Output the [x, y] coordinate of the center of the cell containing the given text.  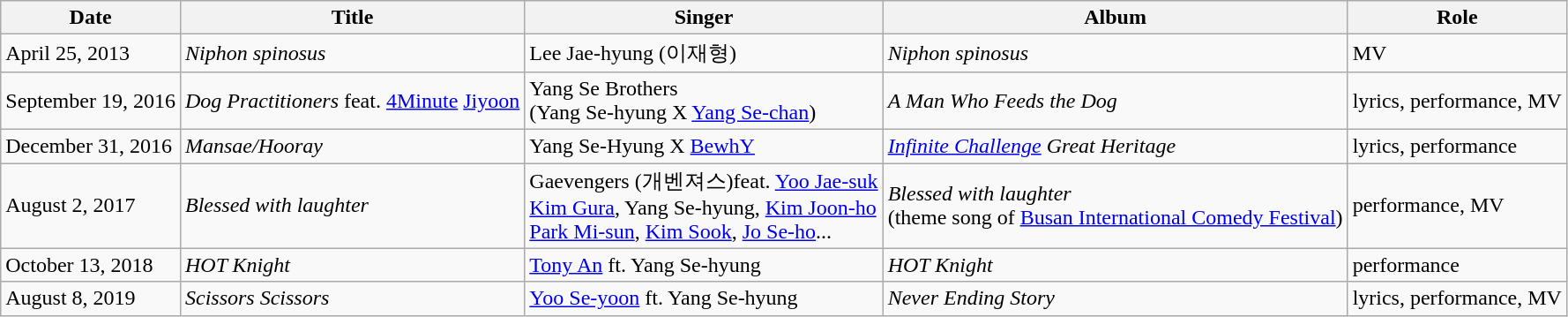
Singer [704, 18]
Title [352, 18]
Gaevengers (개벤져스)feat. Yoo Jae-sukKim Gura, Yang Se-hyung, Kim Joon-hoPark Mi-sun, Kim Sook, Jo Se-ho... [704, 205]
October 13, 2018 [91, 265]
Lee Jae-hyung (이재형) [704, 53]
December 31, 2016 [91, 146]
MV [1457, 53]
Yang Se-Hyung X BewhY [704, 146]
September 19, 2016 [91, 101]
Never Ending Story [1115, 298]
Yang Se Brothers (Yang Se-hyung X Yang Se-chan) [704, 101]
Blessed with laughter(theme song of Busan International Comedy Festival) [1115, 205]
Tony An ft. Yang Se-hyung [704, 265]
performance, MV [1457, 205]
Blessed with laughter [352, 205]
Yoo Se-yoon ft. Yang Se-hyung [704, 298]
Mansae/Hooray [352, 146]
lyrics, performance [1457, 146]
Scissors Scissors [352, 298]
August 8, 2019 [91, 298]
Role [1457, 18]
April 25, 2013 [91, 53]
Dog Practitioners feat. 4Minute Jiyoon [352, 101]
Infinite Challenge Great Heritage [1115, 146]
August 2, 2017 [91, 205]
A Man Who Feeds the Dog [1115, 101]
Album [1115, 18]
Date [91, 18]
performance [1457, 265]
